Provide the (x, y) coordinate of the cell's center where the given text is located.  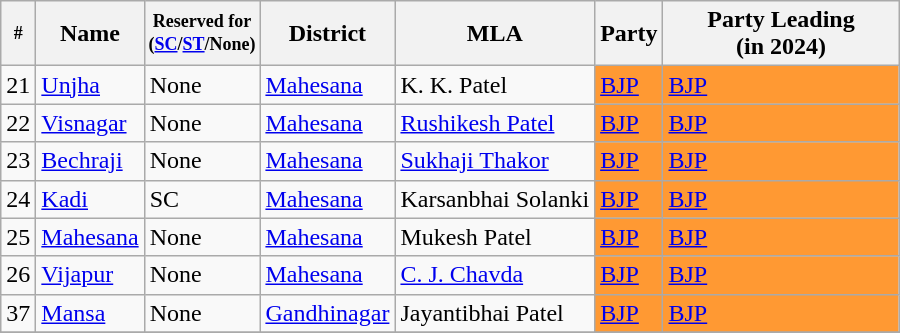
Karsanbhai Solanki (495, 199)
Party Leading(in 2024) (781, 34)
Party (629, 34)
Rushikesh Patel (495, 123)
Vijapur (90, 275)
26 (18, 275)
Mukesh Patel (495, 237)
Mansa (90, 313)
Name (90, 34)
MLA (495, 34)
22 (18, 123)
37 (18, 313)
Unjha (90, 85)
Bechraji (90, 161)
# (18, 34)
Jayantibhai Patel (495, 313)
Reserved for(SC/ST/None) (202, 34)
Sukhaji Thakor (495, 161)
23 (18, 161)
25 (18, 237)
SC (202, 199)
District (328, 34)
Visnagar (90, 123)
Gandhinagar (328, 313)
24 (18, 199)
Kadi (90, 199)
C. J. Chavda (495, 275)
K. K. Patel (495, 85)
21 (18, 85)
